Return the (x, y) coordinate for the center point of the cell that contains the specified text.  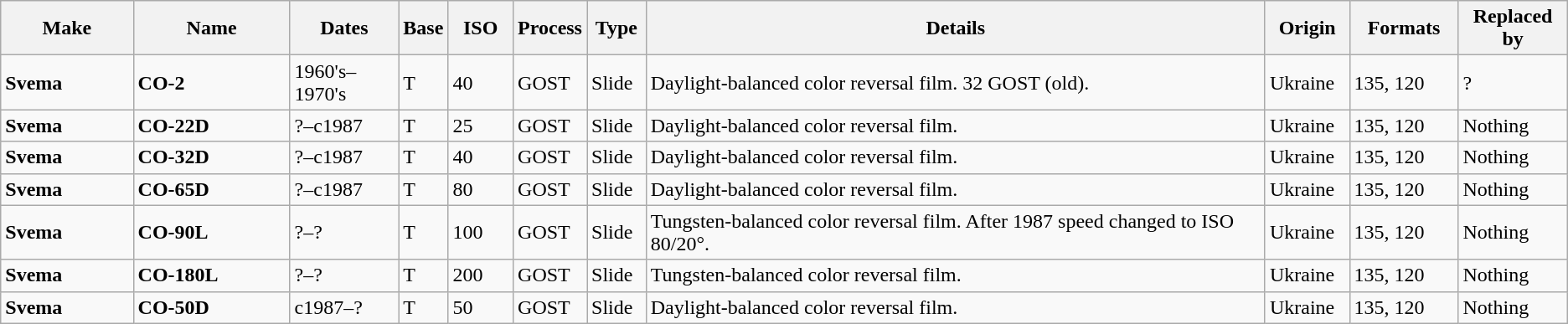
c1987–? (344, 307)
25 (481, 126)
CO-50D (211, 307)
100 (481, 233)
Origin (1307, 28)
50 (481, 307)
CO-180L (211, 275)
Process (550, 28)
CO-32D (211, 157)
80 (481, 189)
Tungsten-balanced color reversal film. After 1987 speed changed to ISO 80/20°. (955, 233)
Details (955, 28)
Dates (344, 28)
Make (67, 28)
Type (616, 28)
Name (211, 28)
Replaced by (1513, 28)
CO-65D (211, 189)
Formats (1404, 28)
Daylight-balanced color reversal film. 32 GOST (old). (955, 82)
CO-2 (211, 82)
CO-22D (211, 126)
? (1513, 82)
1960's–1970's (344, 82)
Base (424, 28)
ISO (481, 28)
Tungsten-balanced color reversal film. (955, 275)
200 (481, 275)
CO-90L (211, 233)
